Return the [x, y] coordinate for the center point of the cell that contains the specified text.  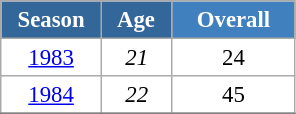
21 [136, 58]
Season [52, 20]
1983 [52, 58]
22 [136, 95]
Age [136, 20]
24 [234, 58]
1984 [52, 95]
45 [234, 95]
Overall [234, 20]
